Return the [X, Y] coordinate for the center point of the cell that contains the specified text.  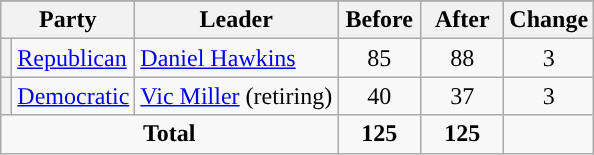
Leader [236, 20]
Vic Miller (retiring) [236, 96]
Party [68, 20]
Total [170, 134]
40 [380, 96]
37 [462, 96]
88 [462, 58]
Before [380, 20]
85 [380, 58]
Daniel Hawkins [236, 58]
Democratic [74, 96]
After [462, 20]
Change [549, 20]
Republican [74, 58]
